Extract the [X, Y] coordinate from the center of the cell holding the provided text.  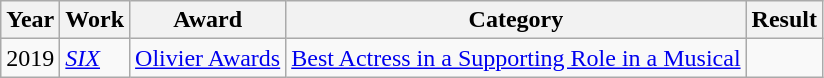
Category [516, 20]
Year [30, 20]
2019 [30, 58]
Result [784, 20]
SIX [95, 58]
Award [208, 20]
Olivier Awards [208, 58]
Best Actress in a Supporting Role in a Musical [516, 58]
Work [95, 20]
